Identify which cell holds the provided text, then report its (x, y) central coordinate. 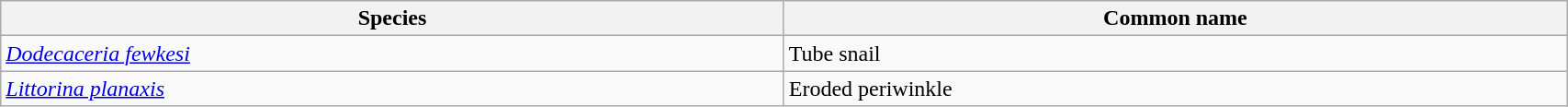
Dodecaceria fewkesi (392, 53)
Tube snail (1175, 53)
Eroded periwinkle (1175, 89)
Species (392, 18)
Common name (1175, 18)
Littorina planaxis (392, 89)
